Detect which cell encompasses the target text, then output its [x, y] center coordinate. 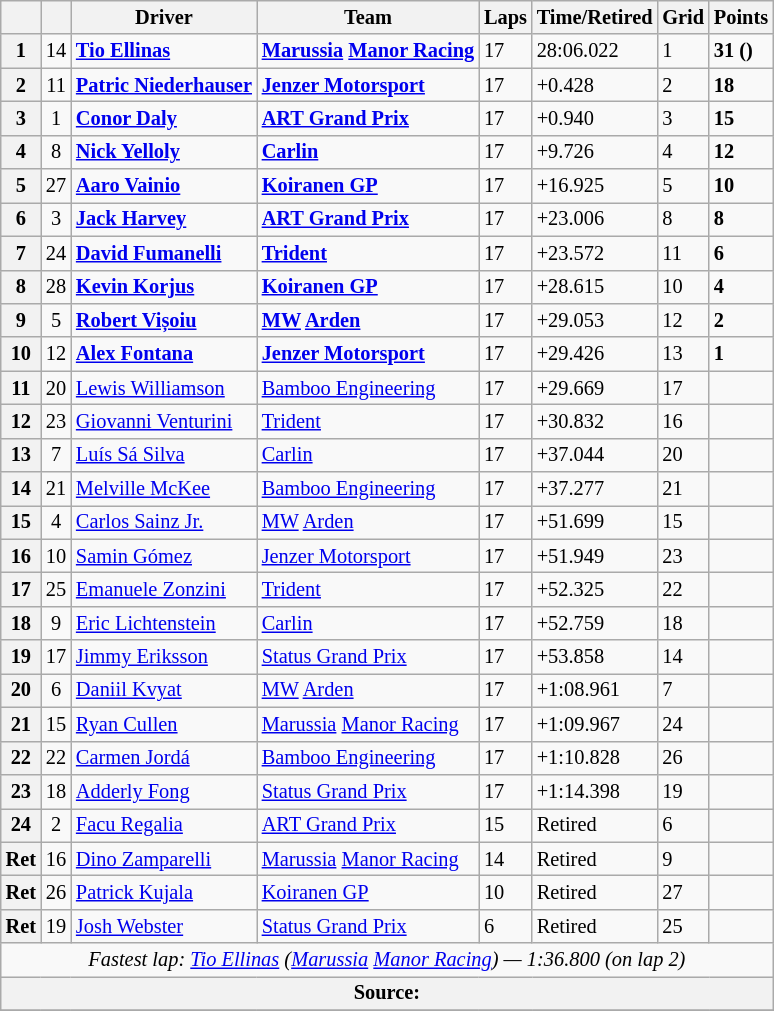
+52.759 [595, 623]
Nick Yelloly [164, 152]
Conor Daly [164, 118]
Laps [506, 17]
Daniil Kvyat [164, 690]
+9.726 [595, 152]
Patrick Kujala [164, 892]
Fastest lap: Tio Ellinas (Marussia Manor Racing) — 1:36.800 (on lap 2) [387, 960]
Grid [683, 17]
+0.940 [595, 118]
Kevin Korjus [164, 287]
Eric Lichtenstein [164, 623]
Alex Fontana [164, 354]
Jimmy Eriksson [164, 657]
+1:14.398 [595, 791]
Luís Sá Silva [164, 455]
+1:09.967 [595, 724]
Samin Gómez [164, 556]
Josh Webster [164, 926]
+29.669 [595, 388]
Melville McKee [164, 489]
+37.044 [595, 455]
David Fumanelli [164, 253]
+52.325 [595, 589]
+51.699 [595, 522]
+23.572 [595, 253]
+23.006 [595, 219]
+29.426 [595, 354]
Facu Regalia [164, 825]
Team [368, 17]
+30.832 [595, 421]
Lewis Williamson [164, 388]
Adderly Fong [164, 791]
Aaro Vainio [164, 186]
Dino Zamparelli [164, 859]
+51.949 [595, 556]
Driver [164, 17]
+0.428 [595, 85]
+37.277 [595, 489]
Source: [387, 993]
Jack Harvey [164, 219]
28 [56, 287]
Patric Niederhauser [164, 85]
31 () [741, 51]
Points [741, 17]
28:06.022 [595, 51]
Robert Vișoiu [164, 320]
Ryan Cullen [164, 724]
+53.858 [595, 657]
Tio Ellinas [164, 51]
+28.615 [595, 287]
Time/Retired [595, 17]
+16.925 [595, 186]
Giovanni Venturini [164, 421]
+1:08.961 [595, 690]
Emanuele Zonzini [164, 589]
+1:10.828 [595, 758]
Carmen Jordá [164, 758]
Carlos Sainz Jr. [164, 522]
+29.053 [595, 320]
